Return the (X, Y) coordinate for the center point of the cell that contains the specified text.  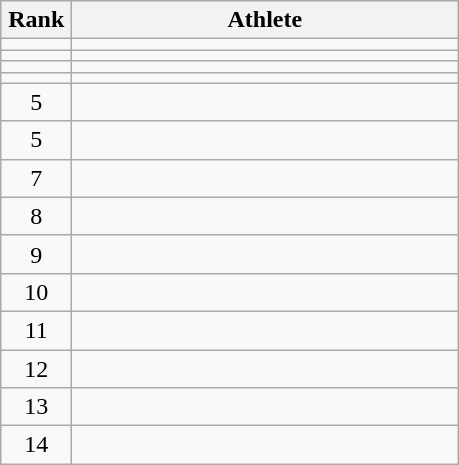
14 (36, 445)
8 (36, 216)
10 (36, 292)
7 (36, 178)
13 (36, 407)
9 (36, 254)
Athlete (265, 20)
12 (36, 369)
11 (36, 330)
Rank (36, 20)
